For the text-containing cell, return its midpoint in (X, Y) coordinate format. 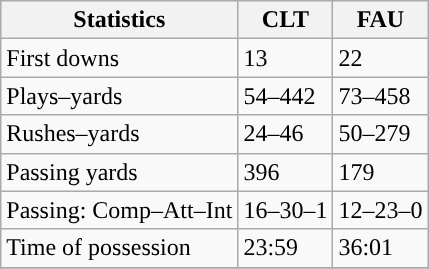
Statistics (120, 20)
36:01 (380, 248)
CLT (286, 20)
23:59 (286, 248)
Time of possession (120, 248)
Passing: Comp–Att–Int (120, 210)
Plays–yards (120, 96)
24–46 (286, 134)
FAU (380, 20)
13 (286, 58)
Rushes–yards (120, 134)
73–458 (380, 96)
First downs (120, 58)
54–442 (286, 96)
22 (380, 58)
16–30–1 (286, 210)
50–279 (380, 134)
12–23–0 (380, 210)
Passing yards (120, 172)
396 (286, 172)
179 (380, 172)
